Return (x, y) of the center of cell containing provided text 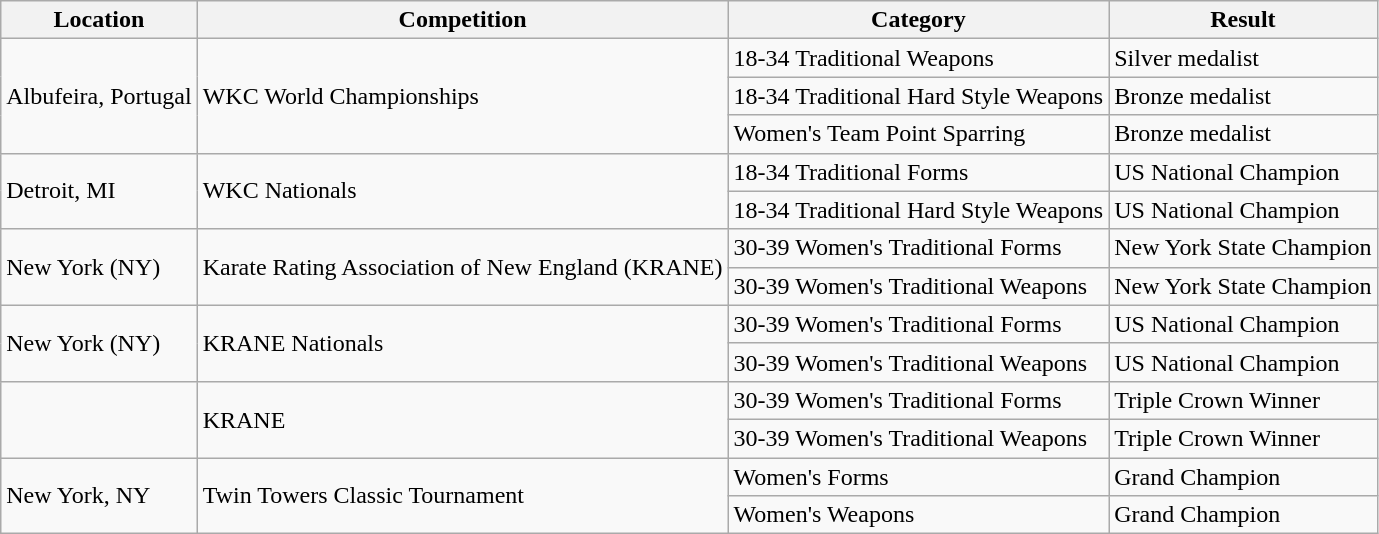
18-34 Traditional Forms (918, 172)
Twin Towers Classic Tournament (462, 496)
Women's Team Point Sparring (918, 134)
Location (99, 20)
WKC World Championships (462, 96)
Detroit, MI (99, 191)
Competition (462, 20)
18-34 Traditional Weapons (918, 58)
Silver medalist (1243, 58)
Result (1243, 20)
Karate Rating Association of New England (KRANE) (462, 267)
KRANE Nationals (462, 343)
KRANE (462, 419)
Category (918, 20)
WKC Nationals (462, 191)
Women's Weapons (918, 515)
New York, NY (99, 496)
Women's Forms (918, 477)
Albufeira, Portugal (99, 96)
